Locate the cell with the specified text and output its (X, Y) center coordinate. 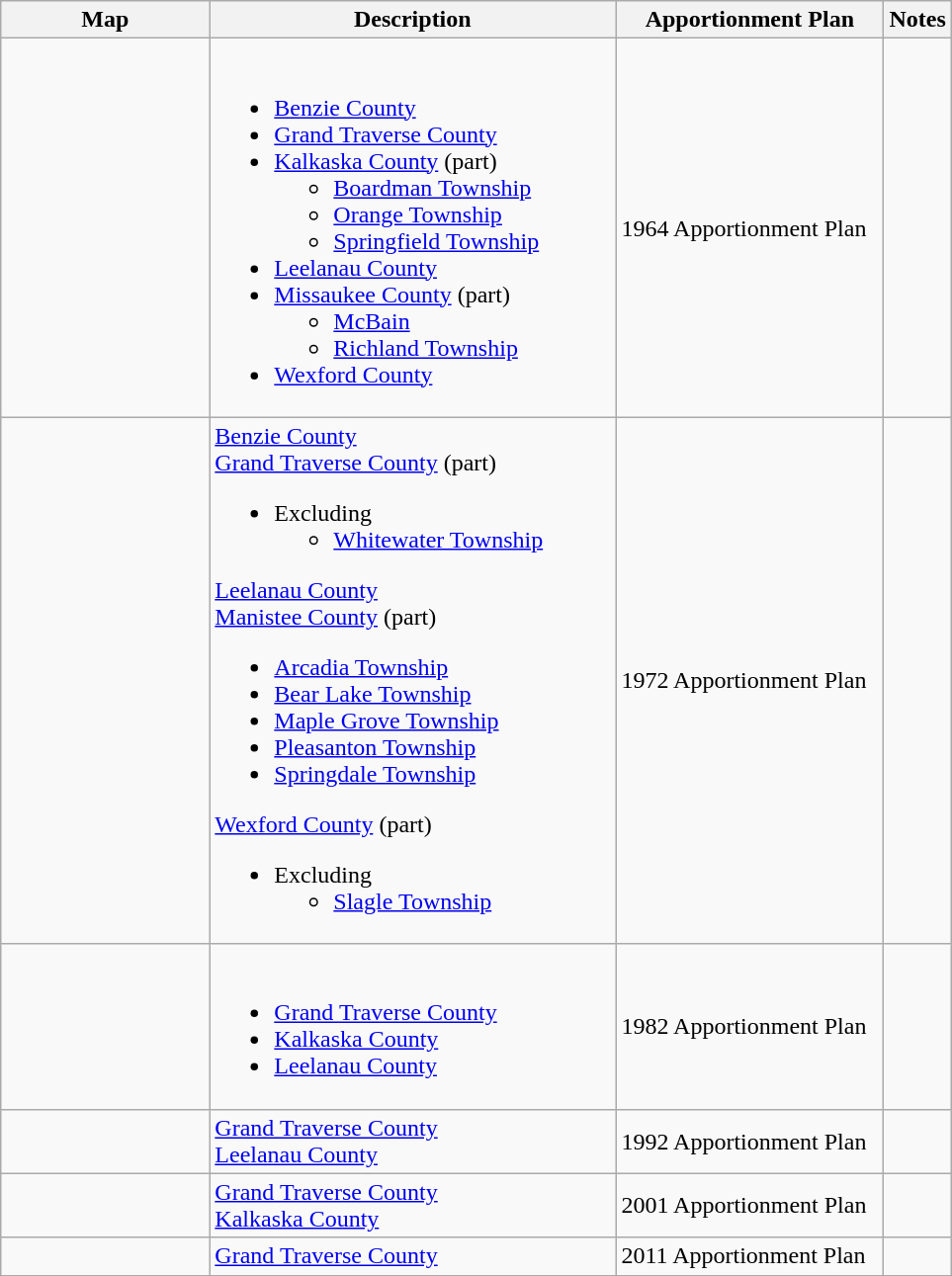
Apportionment Plan (749, 20)
Notes (917, 20)
1972 Apportionment Plan (749, 680)
Grand Traverse CountyLeelanau County (413, 1141)
Grand Traverse CountyKalkaska CountyLeelanau County (413, 1026)
2011 Apportionment Plan (749, 1256)
Description (413, 20)
Grand Traverse CountyKalkaska County (413, 1206)
1982 Apportionment Plan (749, 1026)
1992 Apportionment Plan (749, 1141)
2001 Apportionment Plan (749, 1206)
Map (105, 20)
1964 Apportionment Plan (749, 227)
Grand Traverse County (413, 1256)
